Locate the cell with the specified text and output its (X, Y) center coordinate. 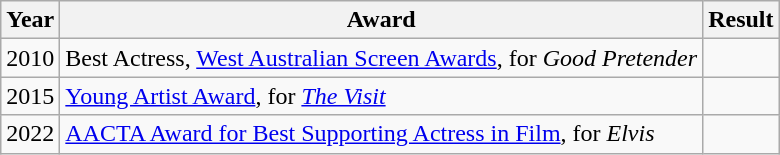
2022 (30, 134)
2010 (30, 58)
Young Artist Award, for The Visit (382, 96)
Best Actress, West Australian Screen Awards, for Good Pretender (382, 58)
AACTA Award for Best Supporting Actress in Film, for Elvis (382, 134)
Award (382, 20)
2015 (30, 96)
Result (741, 20)
Year (30, 20)
